Determine the (x, y) coordinate at the center of the cell enclosing the given text.  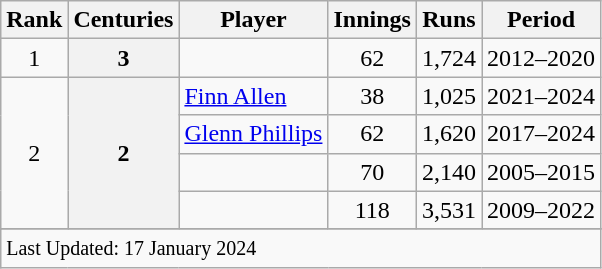
2,140 (448, 172)
2017–2024 (542, 134)
Last Updated: 17 January 2024 (301, 248)
Innings (372, 20)
Centuries (124, 20)
1,025 (448, 96)
Finn Allen (254, 96)
38 (372, 96)
Glenn Phillips (254, 134)
Runs (448, 20)
3,531 (448, 210)
118 (372, 210)
1,620 (448, 134)
70 (372, 172)
2021–2024 (542, 96)
2009–2022 (542, 210)
Player (254, 20)
1 (34, 58)
3 (124, 58)
2005–2015 (542, 172)
2012–2020 (542, 58)
Period (542, 20)
Rank (34, 20)
1,724 (448, 58)
